Find where the given text appears and provide that cell's center as [X, Y] coordinate. 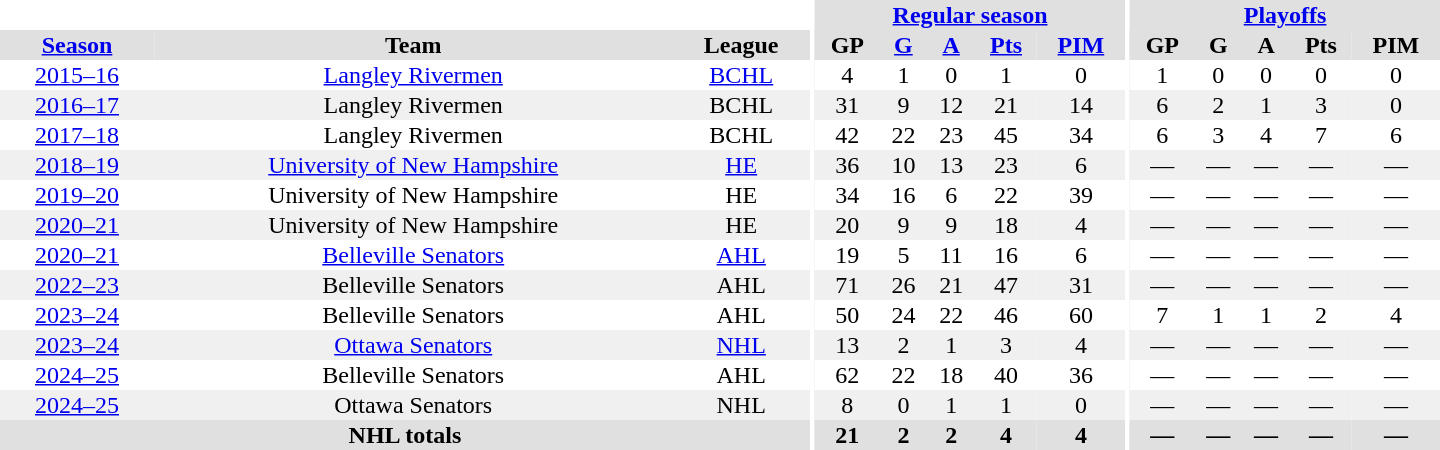
62 [847, 375]
71 [847, 285]
2018–19 [77, 165]
60 [1081, 315]
2016–17 [77, 105]
24 [904, 315]
8 [847, 405]
47 [1006, 285]
12 [951, 105]
14 [1081, 105]
11 [951, 255]
39 [1081, 195]
20 [847, 225]
2022–23 [77, 285]
2017–18 [77, 135]
2015–16 [77, 75]
Team [413, 45]
Season [77, 45]
NHL totals [405, 435]
Regular season [970, 15]
46 [1006, 315]
19 [847, 255]
42 [847, 135]
5 [904, 255]
Playoffs [1285, 15]
10 [904, 165]
45 [1006, 135]
50 [847, 315]
League [740, 45]
40 [1006, 375]
26 [904, 285]
2019–20 [77, 195]
